Locate the cell with the specified text and output its [X, Y] center coordinate. 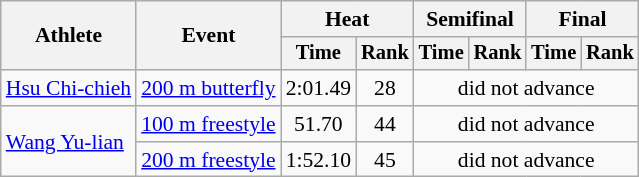
Heat [348, 19]
2:01.49 [318, 88]
44 [385, 124]
28 [385, 88]
Athlete [68, 36]
51.70 [318, 124]
Event [208, 36]
Final [582, 19]
Semifinal [470, 19]
Wang Yu-lian [68, 142]
200 m butterfly [208, 88]
100 m freestyle [208, 124]
Hsu Chi-chieh [68, 88]
